Detect which cell encompasses the target text, then output its [x, y] center coordinate. 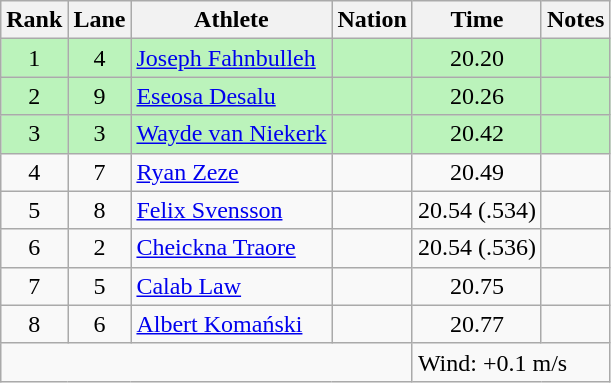
Joseph Fahnbulleh [232, 58]
Wind: +0.1 m/s [510, 362]
20.77 [476, 324]
Time [476, 20]
20.54 (.536) [476, 248]
20.54 (.534) [476, 210]
Rank [34, 20]
20.20 [476, 58]
20.26 [476, 96]
Calab Law [232, 286]
Lane [100, 20]
Ryan Zeze [232, 172]
Wayde van Niekerk [232, 134]
Eseosa Desalu [232, 96]
Nation [372, 20]
20.49 [476, 172]
20.42 [476, 134]
Notes [575, 20]
Cheickna Traore [232, 248]
1 [34, 58]
Albert Komański [232, 324]
20.75 [476, 286]
9 [100, 96]
Athlete [232, 20]
Felix Svensson [232, 210]
